Identify which cell holds the provided text, then report its [x, y] central coordinate. 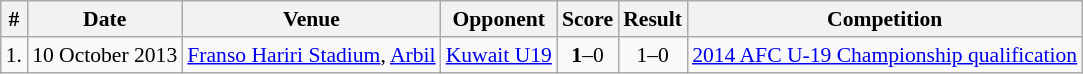
Date [104, 19]
1. [14, 55]
# [14, 19]
Opponent [499, 19]
Venue [311, 19]
Result [652, 19]
Franso Hariri Stadium, Arbil [311, 55]
Score [588, 19]
10 October 2013 [104, 55]
Kuwait U19 [499, 55]
2014 AFC U-19 Championship qualification [884, 55]
Competition [884, 19]
